Identify which cell holds the provided text, then report its (x, y) central coordinate. 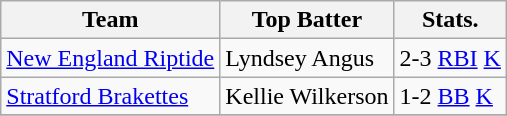
Kellie Wilkerson (307, 96)
New England Riptide (110, 58)
Team (110, 20)
Stratford Brakettes (110, 96)
1-2 BB K (450, 96)
Stats. (450, 20)
Top Batter (307, 20)
2-3 RBI K (450, 58)
Lyndsey Angus (307, 58)
